Find where the given text appears and provide that cell's center as (X, Y) coordinate. 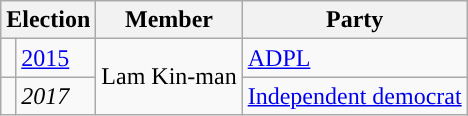
2015 (56, 58)
2017 (56, 96)
Member (169, 20)
Independent democrat (354, 96)
Lam Kin-man (169, 77)
Election (48, 20)
Party (354, 20)
ADPL (354, 58)
